For the text-containing cell, return its midpoint in [X, Y] coordinate format. 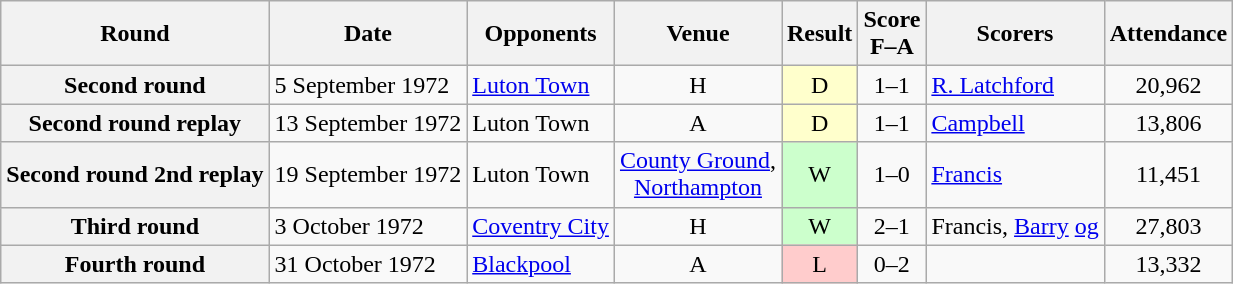
R. Latchford [1015, 85]
Second round replay [135, 123]
Third round [135, 226]
Round [135, 34]
20,962 [1168, 85]
19 September 1972 [368, 174]
1–0 [892, 174]
2–1 [892, 226]
27,803 [1168, 226]
3 October 1972 [368, 226]
Francis [1015, 174]
Fourth round [135, 264]
L [820, 264]
13,332 [1168, 264]
Result [820, 34]
0–2 [892, 264]
Coventry City [541, 226]
5 September 1972 [368, 85]
Second round 2nd replay [135, 174]
Francis, Barry og [1015, 226]
13 September 1972 [368, 123]
Opponents [541, 34]
Campbell [1015, 123]
Second round [135, 85]
11,451 [1168, 174]
ScoreF–A [892, 34]
Attendance [1168, 34]
13,806 [1168, 123]
County Ground,Northampton [698, 174]
31 October 1972 [368, 264]
Scorers [1015, 34]
Date [368, 34]
Venue [698, 34]
Blackpool [541, 264]
